For the text-containing cell, return its midpoint in (X, Y) coordinate format. 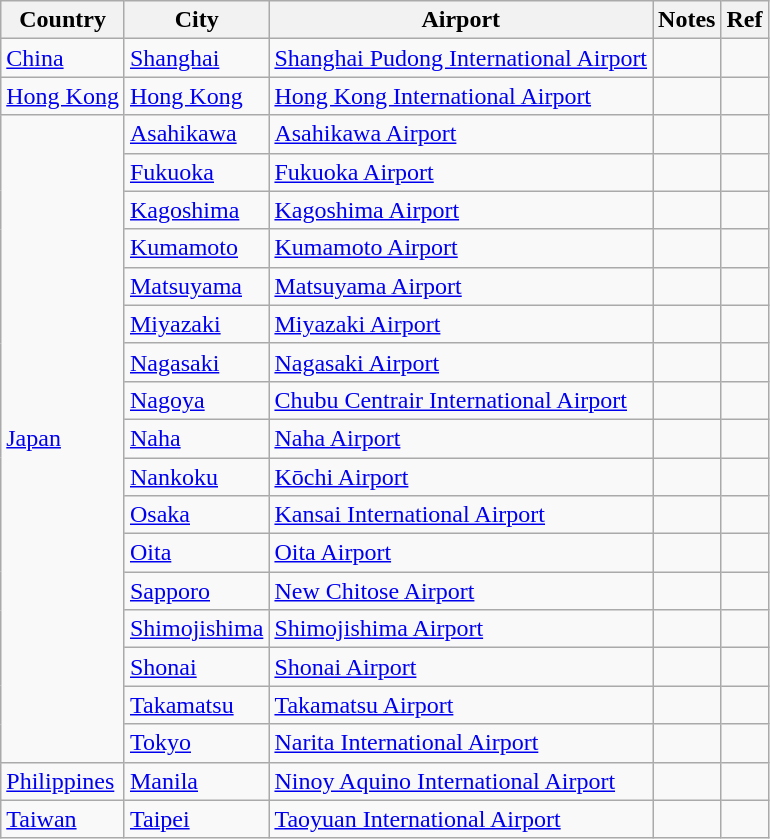
Fukuoka (196, 172)
Kumamoto (196, 248)
Nagasaki (196, 362)
Shimojishima (196, 629)
Asahikawa (196, 134)
Country (63, 20)
Taiwan (63, 819)
Kagoshima (196, 210)
Shanghai (196, 58)
Shanghai Pudong International Airport (461, 58)
Shimojishima Airport (461, 629)
Notes (687, 20)
Taipei (196, 819)
Takamatsu (196, 705)
Kōchi Airport (461, 477)
Oita (196, 553)
Hong Kong International Airport (461, 96)
Nankoku (196, 477)
Osaka (196, 515)
New Chitose Airport (461, 591)
Ref (744, 20)
Tokyo (196, 743)
City (196, 20)
Japan (63, 438)
Ninoy Aquino International Airport (461, 781)
Taoyuan International Airport (461, 819)
Miyazaki (196, 324)
Shonai Airport (461, 667)
Nagasaki Airport (461, 362)
Chubu Centrair International Airport (461, 400)
Oita Airport (461, 553)
Fukuoka Airport (461, 172)
Shonai (196, 667)
Narita International Airport (461, 743)
Manila (196, 781)
Asahikawa Airport (461, 134)
China (63, 58)
Philippines (63, 781)
Naha (196, 438)
Nagoya (196, 400)
Takamatsu Airport (461, 705)
Miyazaki Airport (461, 324)
Kagoshima Airport (461, 210)
Sapporo (196, 591)
Airport (461, 20)
Kumamoto Airport (461, 248)
Matsuyama (196, 286)
Matsuyama Airport (461, 286)
Kansai International Airport (461, 515)
Naha Airport (461, 438)
